Find where the given text appears and provide that cell's center as (X, Y) coordinate. 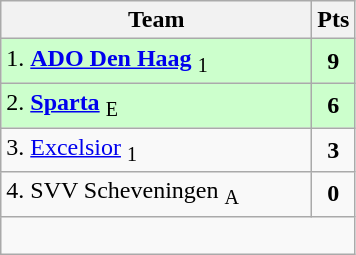
Pts (334, 20)
1. ADO Den Haag 1 (156, 61)
6 (334, 105)
4. SVV Scheveningen A (156, 194)
3. Excelsior 1 (156, 150)
9 (334, 61)
Team (156, 20)
2. Sparta E (156, 105)
0 (334, 194)
3 (334, 150)
